Pinpoint the cell where the given text exists, returning its (x, y) midpoint coordinate. 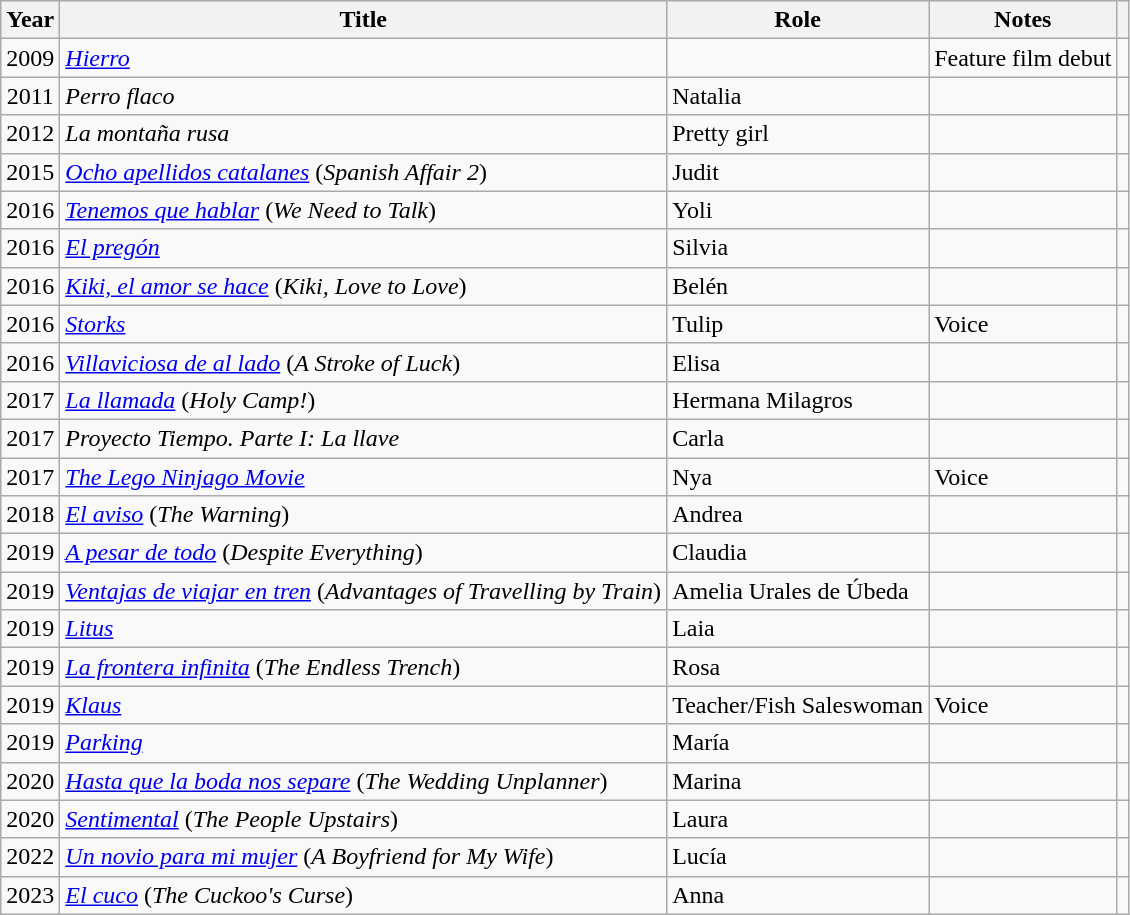
Amelia Urales de Úbeda (798, 591)
Ventajas de viajar en tren (Advantages of Travelling by Train) (364, 591)
Villaviciosa de al lado (A Stroke of Luck) (364, 362)
Carla (798, 438)
Silvia (798, 248)
Notes (1023, 20)
Teacher/Fish Saleswoman (798, 705)
María (798, 743)
Nya (798, 477)
Belén (798, 286)
2023 (30, 895)
Proyecto Tiempo. Parte I: La llave (364, 438)
A pesar de todo (Despite Everything) (364, 553)
Anna (798, 895)
The Lego Ninjago Movie (364, 477)
Role (798, 20)
Natalia (798, 96)
La frontera infinita (The Endless Trench) (364, 667)
Laura (798, 819)
Tenemos que hablar (We Need to Talk) (364, 210)
Judit (798, 172)
La montaña rusa (364, 134)
Kiki, el amor se hace (Kiki, Love to Love) (364, 286)
Hermana Milagros (798, 400)
Rosa (798, 667)
El pregón (364, 248)
2011 (30, 96)
Laia (798, 629)
Feature film debut (1023, 58)
Year (30, 20)
Parking (364, 743)
Ocho apellidos catalanes (Spanish Affair 2) (364, 172)
Perro flaco (364, 96)
Claudia (798, 553)
Pretty girl (798, 134)
La llamada (Holy Camp!) (364, 400)
Un novio para mi mujer (A Boyfriend for My Wife) (364, 857)
Title (364, 20)
Lucía (798, 857)
Tulip (798, 324)
Litus (364, 629)
Andrea (798, 515)
Hierro (364, 58)
2018 (30, 515)
Yoli (798, 210)
2015 (30, 172)
Storks (364, 324)
Elisa (798, 362)
Klaus (364, 705)
2009 (30, 58)
Sentimental (The People Upstairs) (364, 819)
2012 (30, 134)
El cuco (The Cuckoo's Curse) (364, 895)
2022 (30, 857)
El aviso (The Warning) (364, 515)
Hasta que la boda nos separe (The Wedding Unplanner) (364, 781)
Marina (798, 781)
